Search for the cell housing the specified text and yield its (x, y) center coordinate. 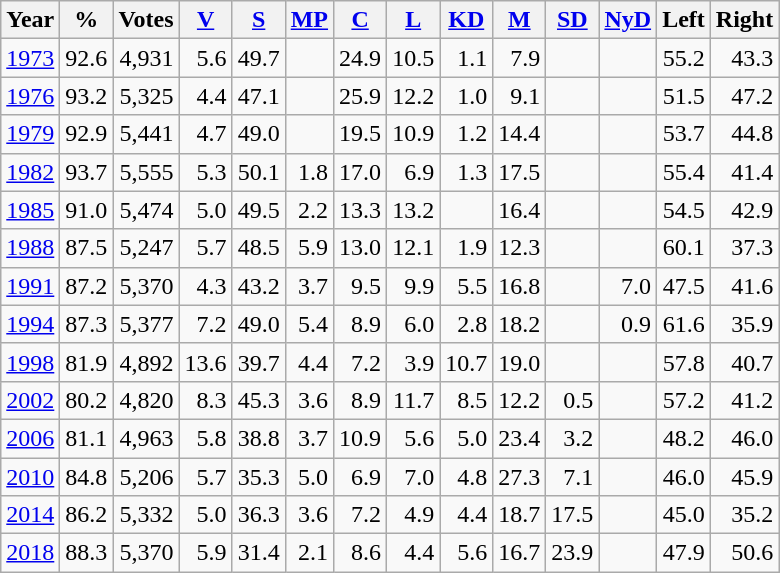
7.1 (572, 477)
14.4 (520, 134)
NyD (628, 20)
45.0 (684, 515)
93.2 (86, 96)
9.1 (520, 96)
92.6 (86, 58)
47.2 (744, 96)
36.3 (258, 515)
47.9 (684, 553)
50.1 (258, 172)
4,931 (146, 58)
4,963 (146, 438)
12.1 (414, 248)
4.3 (206, 286)
V (206, 20)
23.9 (572, 553)
93.7 (86, 172)
4.9 (414, 515)
18.2 (520, 324)
3.9 (414, 362)
2018 (30, 553)
19.0 (520, 362)
M (520, 20)
2014 (30, 515)
31.4 (258, 553)
6.0 (414, 324)
5,325 (146, 96)
81.1 (86, 438)
41.4 (744, 172)
2010 (30, 477)
27.3 (520, 477)
7.9 (520, 58)
Year (30, 20)
L (414, 20)
13.2 (414, 210)
2.8 (466, 324)
1.2 (466, 134)
5,377 (146, 324)
1.9 (466, 248)
86.2 (86, 515)
4.7 (206, 134)
2006 (30, 438)
44.8 (744, 134)
25.9 (360, 96)
24.9 (360, 58)
12.3 (520, 248)
91.0 (86, 210)
87.2 (86, 286)
5,206 (146, 477)
4.8 (466, 477)
41.6 (744, 286)
48.5 (258, 248)
5,247 (146, 248)
43.2 (258, 286)
43.3 (744, 58)
47.1 (258, 96)
50.6 (744, 553)
5,474 (146, 210)
35.3 (258, 477)
1979 (30, 134)
38.8 (258, 438)
18.7 (520, 515)
9.9 (414, 286)
16.8 (520, 286)
57.8 (684, 362)
11.7 (414, 400)
92.9 (86, 134)
40.7 (744, 362)
16.4 (520, 210)
8.3 (206, 400)
5.5 (466, 286)
1998 (30, 362)
54.5 (684, 210)
5,441 (146, 134)
4,820 (146, 400)
13.0 (360, 248)
5.3 (206, 172)
49.7 (258, 58)
1994 (30, 324)
1982 (30, 172)
16.7 (520, 553)
37.3 (744, 248)
61.6 (684, 324)
S (258, 20)
MP (309, 20)
17.0 (360, 172)
5.8 (206, 438)
9.5 (360, 286)
23.4 (520, 438)
45.9 (744, 477)
19.5 (360, 134)
5.4 (309, 324)
55.4 (684, 172)
42.9 (744, 210)
1.8 (309, 172)
35.2 (744, 515)
1991 (30, 286)
Left (684, 20)
8.6 (360, 553)
1.3 (466, 172)
1.0 (466, 96)
KD (466, 20)
4,892 (146, 362)
35.9 (744, 324)
1988 (30, 248)
51.5 (684, 96)
10.7 (466, 362)
8.5 (466, 400)
0.5 (572, 400)
39.7 (258, 362)
Right (744, 20)
1973 (30, 58)
45.3 (258, 400)
53.7 (684, 134)
88.3 (86, 553)
3.2 (572, 438)
13.6 (206, 362)
60.1 (684, 248)
80.2 (86, 400)
84.8 (86, 477)
1985 (30, 210)
87.5 (86, 248)
48.2 (684, 438)
0.9 (628, 324)
49.5 (258, 210)
10.5 (414, 58)
2.1 (309, 553)
% (86, 20)
41.2 (744, 400)
Votes (146, 20)
47.5 (684, 286)
2002 (30, 400)
C (360, 20)
2.2 (309, 210)
57.2 (684, 400)
13.3 (360, 210)
87.3 (86, 324)
55.2 (684, 58)
5,555 (146, 172)
1976 (30, 96)
1.1 (466, 58)
SD (572, 20)
5,332 (146, 515)
81.9 (86, 362)
